From the cell containing the given text, extract its center point as [x, y] coordinate. 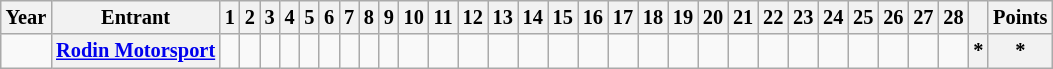
17 [623, 17]
25 [863, 17]
18 [653, 17]
27 [923, 17]
14 [533, 17]
1 [230, 17]
Points [1020, 17]
21 [743, 17]
22 [773, 17]
4 [290, 17]
19 [683, 17]
23 [803, 17]
9 [389, 17]
Rodin Motorsport [136, 51]
28 [953, 17]
24 [833, 17]
16 [593, 17]
20 [713, 17]
Year [26, 17]
3 [270, 17]
7 [349, 17]
13 [503, 17]
8 [369, 17]
2 [250, 17]
11 [444, 17]
5 [309, 17]
15 [563, 17]
12 [473, 17]
26 [893, 17]
10 [414, 17]
6 [329, 17]
Entrant [136, 17]
